Locate the cell with the specified text and output its [X, Y] center coordinate. 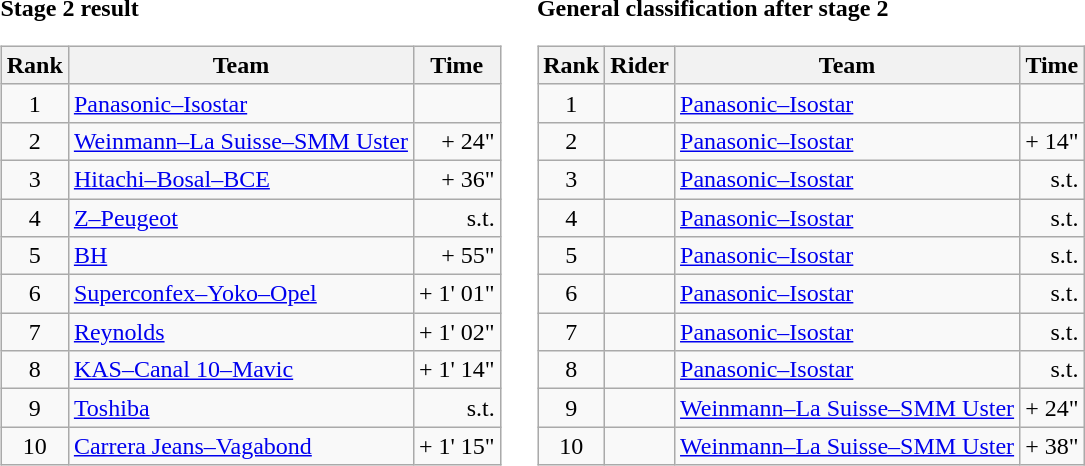
+ 55" [456, 256]
+ 1' 02" [456, 332]
Hitachi–Bosal–BCE [240, 179]
Carrera Jeans–Vagabond [240, 446]
+ 36" [456, 179]
+ 38" [1052, 446]
+ 1' 01" [456, 294]
Z–Peugeot [240, 217]
Reynolds [240, 332]
Superconfex–Yoko–Opel [240, 294]
+ 1' 14" [456, 370]
BH [240, 256]
Rider [640, 65]
+ 14" [1052, 141]
Toshiba [240, 408]
KAS–Canal 10–Mavic [240, 370]
+ 1' 15" [456, 446]
